Return (x, y) of the center of cell containing provided text 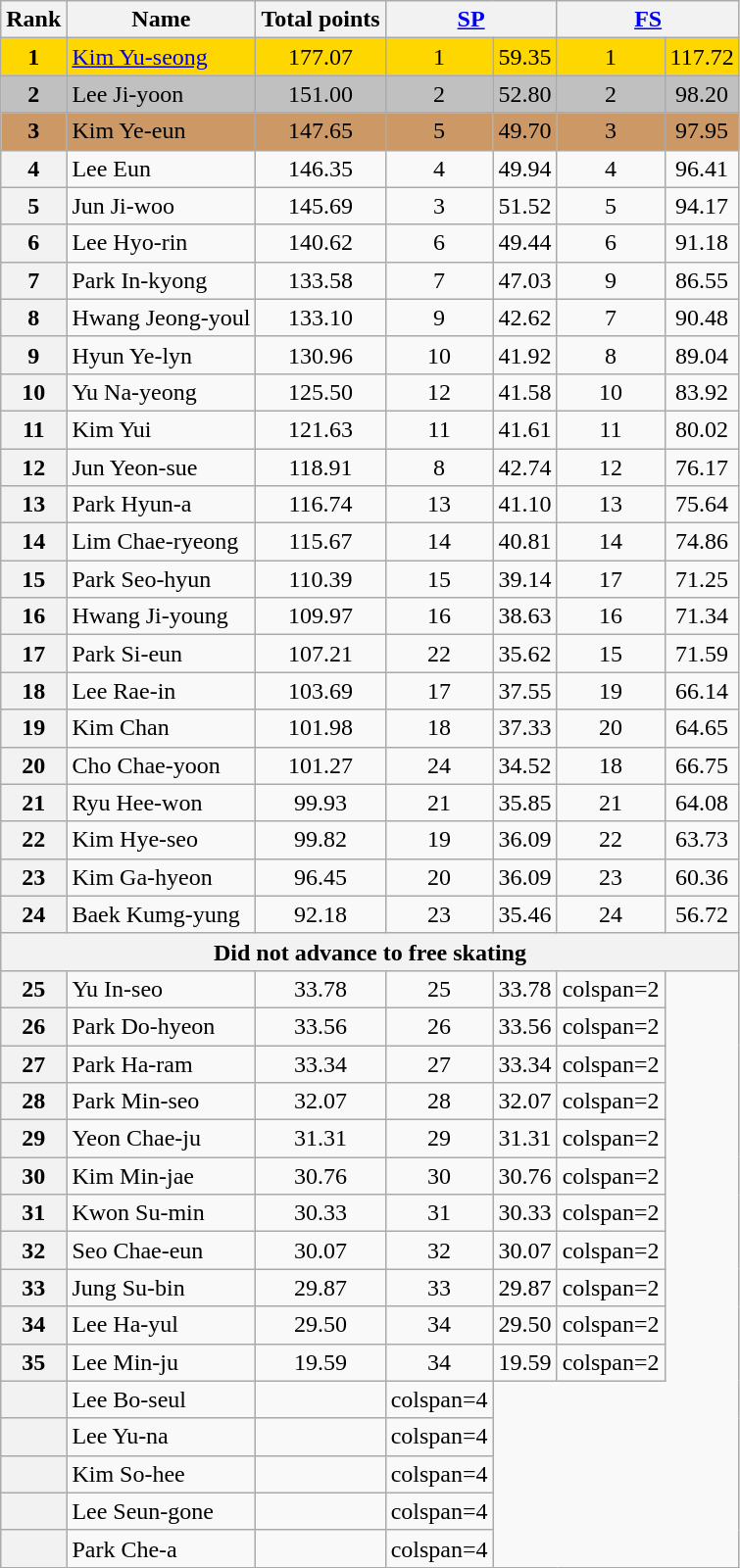
96.41 (702, 169)
47.03 (525, 280)
Total points (321, 20)
49.94 (525, 169)
60.36 (702, 877)
Lee Min-ju (161, 1362)
38.63 (525, 616)
121.63 (321, 429)
Rank (33, 20)
110.39 (321, 579)
Lim Chae-ryeong (161, 542)
37.55 (525, 691)
Park Ha-ram (161, 1063)
75.64 (702, 505)
101.27 (321, 765)
92.18 (321, 914)
Park Hyun-a (161, 505)
Lee Ji-yoon (161, 94)
Lee Ha-yul (161, 1325)
41.92 (525, 355)
Park Seo-hyun (161, 579)
40.81 (525, 542)
140.62 (321, 243)
41.58 (525, 392)
51.52 (525, 206)
66.75 (702, 765)
147.65 (321, 131)
98.20 (702, 94)
71.34 (702, 616)
Hyun Ye-lyn (161, 355)
Yu In-seo (161, 989)
118.91 (321, 467)
Lee Seun-gone (161, 1511)
34.52 (525, 765)
74.86 (702, 542)
Kim Yu-seong (161, 57)
Yeon Chae-ju (161, 1139)
Lee Bo-seul (161, 1399)
41.10 (525, 505)
Park Min-seo (161, 1102)
Jung Su-bin (161, 1288)
Kim Chan (161, 728)
Ryu Hee-won (161, 803)
SP (470, 20)
59.35 (525, 57)
42.74 (525, 467)
FS (648, 20)
56.72 (702, 914)
71.25 (702, 579)
107.21 (321, 654)
Jun Yeon-sue (161, 467)
97.95 (702, 131)
Kim Min-jae (161, 1176)
99.82 (321, 840)
Hwang Ji-young (161, 616)
Cho Chae-yoon (161, 765)
94.17 (702, 206)
35 (33, 1362)
37.33 (525, 728)
Kwon Su-min (161, 1213)
Lee Eun (161, 169)
Park In-kyong (161, 280)
116.74 (321, 505)
133.10 (321, 318)
115.67 (321, 542)
Kim Ga-hyeon (161, 877)
109.97 (321, 616)
49.44 (525, 243)
Name (161, 20)
76.17 (702, 467)
66.14 (702, 691)
Kim Hye-seo (161, 840)
Kim Yui (161, 429)
42.62 (525, 318)
Park Do-hyeon (161, 1026)
35.46 (525, 914)
101.98 (321, 728)
Hwang Jeong-youl (161, 318)
96.45 (321, 877)
91.18 (702, 243)
83.92 (702, 392)
41.61 (525, 429)
89.04 (702, 355)
39.14 (525, 579)
Baek Kumg-yung (161, 914)
52.80 (525, 94)
99.93 (321, 803)
117.72 (702, 57)
Seo Chae-eun (161, 1250)
Lee Hyo-rin (161, 243)
125.50 (321, 392)
Park Che-a (161, 1548)
Lee Yu-na (161, 1437)
64.08 (702, 803)
177.07 (321, 57)
145.69 (321, 206)
146.35 (321, 169)
Kim Ye-eun (161, 131)
71.59 (702, 654)
Jun Ji-woo (161, 206)
35.85 (525, 803)
Yu Na-yeong (161, 392)
Did not advance to free skating (370, 952)
130.96 (321, 355)
80.02 (702, 429)
133.58 (321, 280)
64.65 (702, 728)
49.70 (525, 131)
Lee Rae-in (161, 691)
63.73 (702, 840)
Kim So-hee (161, 1474)
151.00 (321, 94)
103.69 (321, 691)
86.55 (702, 280)
35.62 (525, 654)
90.48 (702, 318)
Park Si-eun (161, 654)
